Locate the cell with the specified text and output its [x, y] center coordinate. 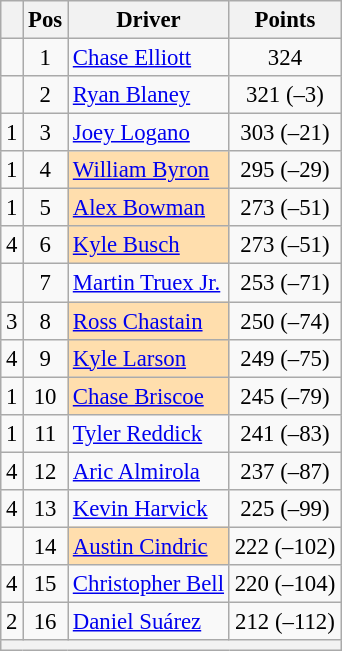
Aric Almirola [149, 471]
Ryan Blaney [149, 95]
Daniel Suárez [149, 621]
15 [46, 584]
13 [46, 509]
249 (–75) [284, 358]
295 (–29) [284, 170]
Christopher Bell [149, 584]
321 (–3) [284, 95]
Kyle Larson [149, 358]
Alex Bowman [149, 208]
324 [284, 58]
245 (–79) [284, 396]
Austin Cindric [149, 546]
Tyler Reddick [149, 433]
6 [46, 245]
7 [46, 283]
16 [46, 621]
11 [46, 433]
Martin Truex Jr. [149, 283]
14 [46, 546]
253 (–71) [284, 283]
225 (–99) [284, 509]
212 (–112) [284, 621]
12 [46, 471]
250 (–74) [284, 321]
241 (–83) [284, 433]
Kevin Harvick [149, 509]
303 (–21) [284, 133]
237 (–87) [284, 471]
Chase Briscoe [149, 396]
Driver [149, 20]
Kyle Busch [149, 245]
Ross Chastain [149, 321]
8 [46, 321]
5 [46, 208]
Chase Elliott [149, 58]
10 [46, 396]
Pos [46, 20]
William Byron [149, 170]
Joey Logano [149, 133]
222 (–102) [284, 546]
220 (–104) [284, 584]
9 [46, 358]
Points [284, 20]
